Capture the cell that displays the provided text and extract its [X, Y] central coordinate. 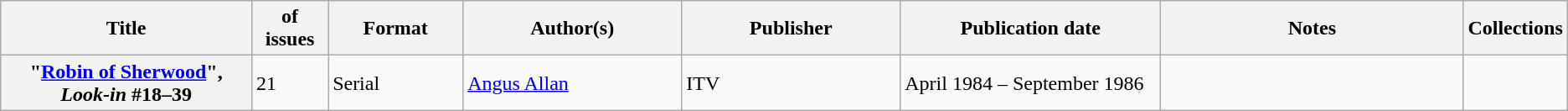
Title [126, 29]
Author(s) [573, 29]
ITV [791, 82]
Format [395, 29]
21 [290, 82]
Publisher [791, 29]
Notes [1312, 29]
Angus Allan [573, 82]
April 1984 – September 1986 [1030, 82]
"Robin of Sherwood", Look-in #18–39 [126, 82]
of issues [290, 29]
Publication date [1030, 29]
Collections [1515, 29]
Serial [395, 82]
